Extract the [X, Y] coordinate from the center of the cell holding the provided text.  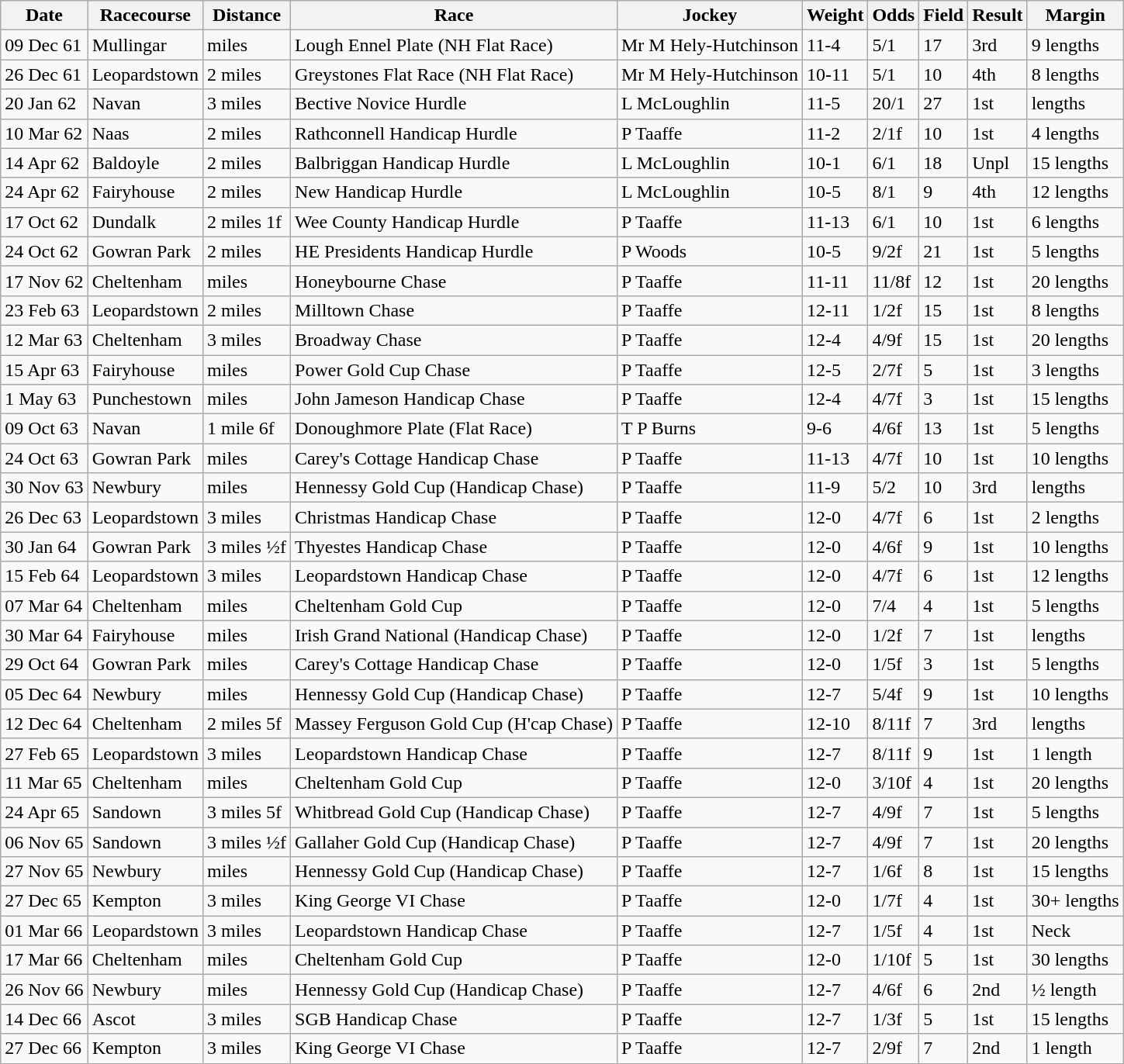
9-6 [835, 429]
Dundalk [145, 222]
4 lengths [1075, 133]
29 Oct 64 [44, 665]
26 Dec 61 [44, 74]
12-5 [835, 370]
27 Dec 66 [44, 1048]
7/4 [894, 606]
Honeybourne Chase [455, 281]
07 Mar 64 [44, 606]
Gallaher Gold Cup (Handicap Chase) [455, 841]
1/3f [894, 1019]
Jockey [709, 16]
2 miles 1f [247, 222]
17 [943, 45]
2 miles 5f [247, 724]
17 Nov 62 [44, 281]
30 Jan 64 [44, 547]
2 lengths [1075, 517]
Weight [835, 16]
3/10f [894, 782]
3 lengths [1075, 370]
Greystones Flat Race (NH Flat Race) [455, 74]
Massey Ferguson Gold Cup (H'cap Chase) [455, 724]
27 [943, 104]
12 Mar 63 [44, 340]
30 Mar 64 [44, 635]
01 Mar 66 [44, 931]
Race [455, 16]
27 Nov 65 [44, 872]
09 Oct 63 [44, 429]
9 lengths [1075, 45]
Milltown Chase [455, 310]
Neck [1075, 931]
Bective Novice Hurdle [455, 104]
17 Oct 62 [44, 222]
Punchestown [145, 399]
3 miles 5f [247, 812]
20 Jan 62 [44, 104]
Thyestes Handicap Chase [455, 547]
Racecourse [145, 16]
Rathconnell Handicap Hurdle [455, 133]
Unpl [998, 163]
1/6f [894, 872]
10-1 [835, 163]
21 [943, 251]
10 Mar 62 [44, 133]
12 Dec 64 [44, 724]
P Woods [709, 251]
Donoughmore Plate (Flat Race) [455, 429]
26 Dec 63 [44, 517]
2/1f [894, 133]
T P Burns [709, 429]
12-10 [835, 724]
SGB Handicap Chase [455, 1019]
30+ lengths [1075, 901]
Christmas Handicap Chase [455, 517]
2/7f [894, 370]
12 [943, 281]
24 Apr 65 [44, 812]
17 Mar 66 [44, 960]
Mullingar [145, 45]
½ length [1075, 990]
06 Nov 65 [44, 841]
1 May 63 [44, 399]
13 [943, 429]
11-2 [835, 133]
20/1 [894, 104]
24 Oct 63 [44, 458]
Date [44, 16]
Field [943, 16]
11-4 [835, 45]
Power Gold Cup Chase [455, 370]
10-11 [835, 74]
Result [998, 16]
5/2 [894, 488]
HE Presidents Handicap Hurdle [455, 251]
30 lengths [1075, 960]
27 Dec 65 [44, 901]
Balbriggan Handicap Hurdle [455, 163]
New Handicap Hurdle [455, 192]
11-5 [835, 104]
1 mile 6f [247, 429]
Ascot [145, 1019]
Distance [247, 16]
14 Dec 66 [44, 1019]
Odds [894, 16]
14 Apr 62 [44, 163]
Broadway Chase [455, 340]
18 [943, 163]
Baldoyle [145, 163]
8/1 [894, 192]
8 [943, 872]
15 Apr 63 [44, 370]
2/9f [894, 1048]
12-11 [835, 310]
1/7f [894, 901]
05 Dec 64 [44, 694]
Naas [145, 133]
23 Feb 63 [44, 310]
John Jameson Handicap Chase [455, 399]
11-11 [835, 281]
24 Apr 62 [44, 192]
26 Nov 66 [44, 990]
Margin [1075, 16]
11 Mar 65 [44, 782]
24 Oct 62 [44, 251]
Irish Grand National (Handicap Chase) [455, 635]
9/2f [894, 251]
Lough Ennel Plate (NH Flat Race) [455, 45]
09 Dec 61 [44, 45]
11/8f [894, 281]
27 Feb 65 [44, 753]
1/10f [894, 960]
30 Nov 63 [44, 488]
15 Feb 64 [44, 576]
11-9 [835, 488]
6 lengths [1075, 222]
Wee County Handicap Hurdle [455, 222]
Whitbread Gold Cup (Handicap Chase) [455, 812]
5/4f [894, 694]
